Extract the [X, Y] coordinate from the center of the cell holding the provided text.  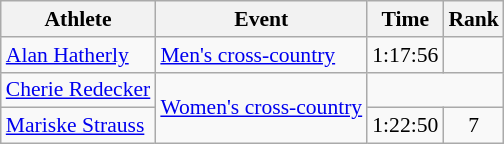
Mariske Strauss [78, 126]
1:17:56 [405, 55]
Rank [474, 19]
Women's cross-country [261, 108]
Time [405, 19]
Alan Hatherly [78, 55]
Cherie Redecker [78, 90]
1:22:50 [405, 126]
Athlete [78, 19]
7 [474, 126]
Men's cross-country [261, 55]
Event [261, 19]
